Detect which cell encompasses the target text, then output its (x, y) center coordinate. 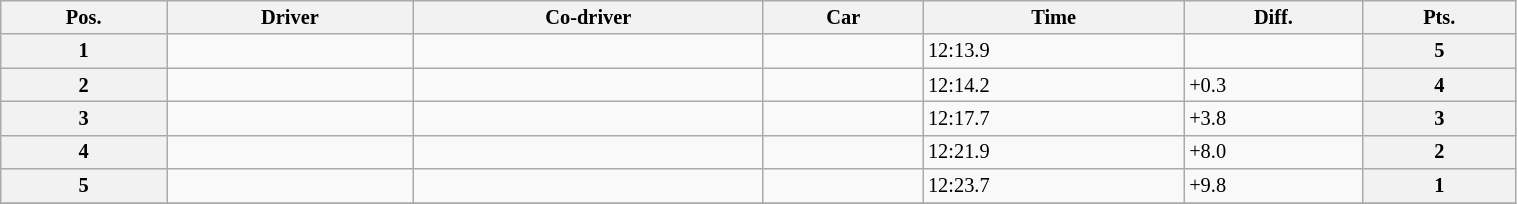
12:21.9 (1054, 152)
+9.8 (1273, 186)
Driver (290, 17)
12:23.7 (1054, 186)
12:14.2 (1054, 85)
+3.8 (1273, 118)
+0.3 (1273, 85)
Diff. (1273, 17)
Co-driver (588, 17)
Pos. (84, 17)
12:13.9 (1054, 51)
Pts. (1440, 17)
Car (843, 17)
12:17.7 (1054, 118)
+8.0 (1273, 152)
Time (1054, 17)
